For the text-containing cell, return its midpoint in (X, Y) coordinate format. 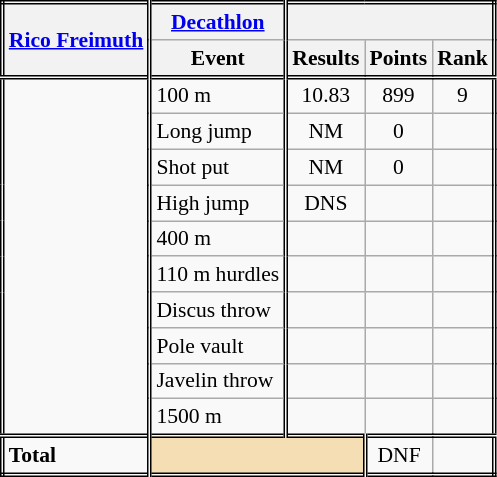
DNF (399, 456)
1500 m (218, 418)
Event (218, 58)
Rico Freimuth (76, 40)
110 m hurdles (218, 275)
899 (399, 96)
Discus throw (218, 310)
Decathlon (218, 22)
400 m (218, 239)
9 (463, 96)
Rank (463, 58)
Results (326, 58)
Shot put (218, 168)
10.83 (326, 96)
DNS (326, 203)
Total (76, 456)
High jump (218, 203)
Javelin throw (218, 381)
Points (399, 58)
100 m (218, 96)
Pole vault (218, 346)
Long jump (218, 132)
